Provide the [X, Y] coordinate of the cell's center where the given text is located.  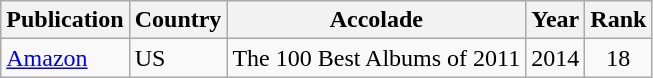
Year [556, 20]
US [178, 58]
The 100 Best Albums of 2011 [376, 58]
2014 [556, 58]
Rank [618, 20]
Publication [65, 20]
Country [178, 20]
Accolade [376, 20]
Amazon [65, 58]
18 [618, 58]
